Search for the cell housing the specified text and yield its (x, y) center coordinate. 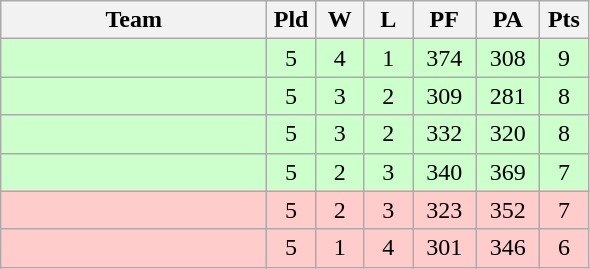
281 (508, 96)
Pld (292, 20)
PA (508, 20)
352 (508, 210)
323 (444, 210)
Team (134, 20)
L (388, 20)
PF (444, 20)
6 (564, 248)
320 (508, 134)
W (340, 20)
369 (508, 172)
308 (508, 58)
Pts (564, 20)
309 (444, 96)
9 (564, 58)
340 (444, 172)
332 (444, 134)
346 (508, 248)
301 (444, 248)
374 (444, 58)
